Determine the [X, Y] coordinate at the center of the cell enclosing the given text.  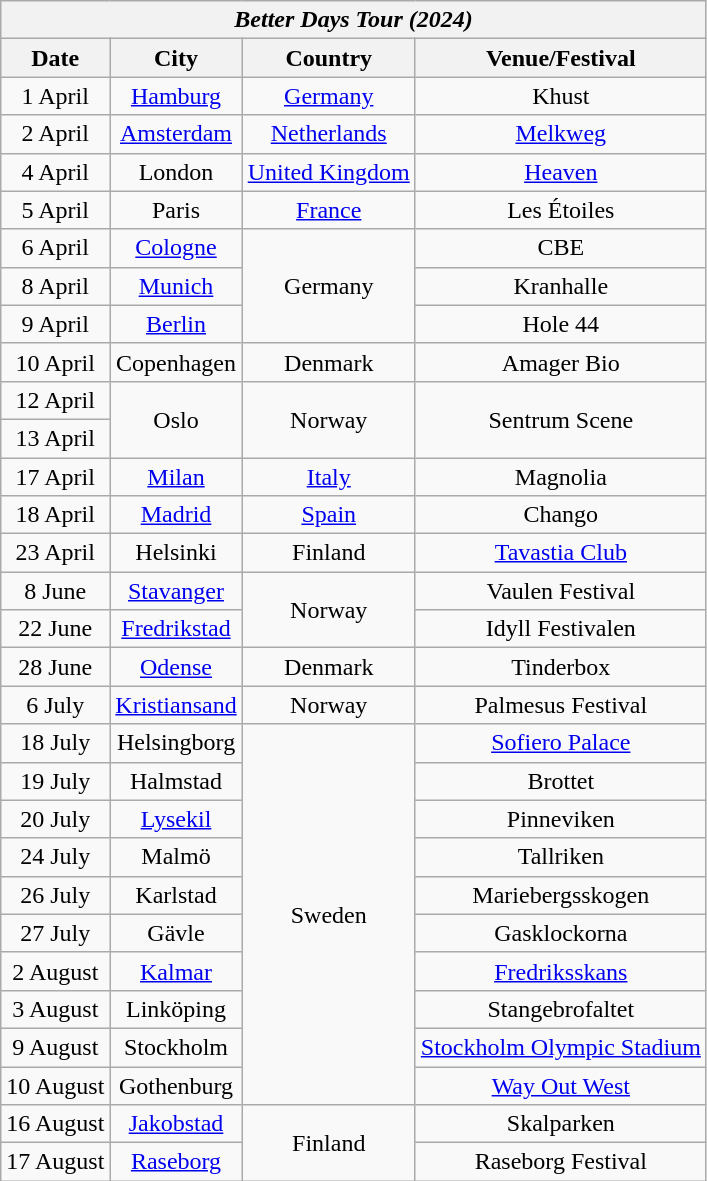
6 April [56, 248]
Hole 44 [560, 324]
18 July [56, 743]
28 June [56, 667]
Sofiero Palace [560, 743]
Vaulen Festival [560, 591]
Paris [176, 210]
Lysekil [176, 819]
United Kingdom [328, 172]
Les Étoiles [560, 210]
Linköping [176, 1009]
Stangebrofaltet [560, 1009]
CBE [560, 248]
Malmö [176, 857]
Raseborg Festival [560, 1162]
8 April [56, 286]
Brottet [560, 781]
Jakobstad [176, 1124]
27 July [56, 933]
1 April [56, 96]
Munich [176, 286]
12 April [56, 400]
Better Days Tour (2024) [354, 20]
Stavanger [176, 591]
Stockholm Olympic Stadium [560, 1047]
Helsingborg [176, 743]
22 June [56, 629]
4 April [56, 172]
Spain [328, 515]
Milan [176, 477]
9 August [56, 1047]
10 April [56, 362]
Kranhalle [560, 286]
Tallriken [560, 857]
18 April [56, 515]
20 July [56, 819]
Raseborg [176, 1162]
Fredriksskans [560, 971]
Berlin [176, 324]
Idyll Festivalen [560, 629]
Helsinki [176, 553]
Halmstad [176, 781]
Palmesus Festival [560, 705]
Amager Bio [560, 362]
Pinneviken [560, 819]
London [176, 172]
Netherlands [328, 134]
Mariebergsskogen [560, 895]
2 April [56, 134]
Venue/Festival [560, 58]
9 April [56, 324]
Copenhagen [176, 362]
Amsterdam [176, 134]
Melkweg [560, 134]
Chango [560, 515]
Magnolia [560, 477]
Kalmar [176, 971]
26 July [56, 895]
10 August [56, 1085]
Tinderbox [560, 667]
17 August [56, 1162]
France [328, 210]
5 April [56, 210]
Tavastia Club [560, 553]
Gasklockorna [560, 933]
Sentrum Scene [560, 419]
Hamburg [176, 96]
Kristiansand [176, 705]
Date [56, 58]
Gothenburg [176, 1085]
Odense [176, 667]
Madrid [176, 515]
24 July [56, 857]
2 August [56, 971]
Skalparken [560, 1124]
Italy [328, 477]
8 June [56, 591]
Country [328, 58]
6 July [56, 705]
Sweden [328, 914]
Cologne [176, 248]
Karlstad [176, 895]
Khust [560, 96]
17 April [56, 477]
23 April [56, 553]
Gävle [176, 933]
Heaven [560, 172]
Fredrikstad [176, 629]
3 August [56, 1009]
Stockholm [176, 1047]
Oslo [176, 419]
City [176, 58]
13 April [56, 438]
19 July [56, 781]
Way Out West [560, 1085]
16 August [56, 1124]
